Detect which cell encompasses the target text, then output its [x, y] center coordinate. 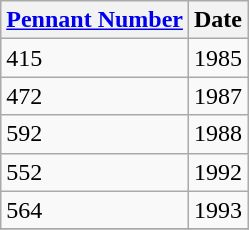
552 [95, 172]
1992 [218, 172]
1993 [218, 210]
Date [218, 20]
415 [95, 58]
472 [95, 96]
1987 [218, 96]
592 [95, 134]
564 [95, 210]
1985 [218, 58]
Pennant Number [95, 20]
1988 [218, 134]
